Extract the [x, y] coordinate from the center of the cell holding the provided text.  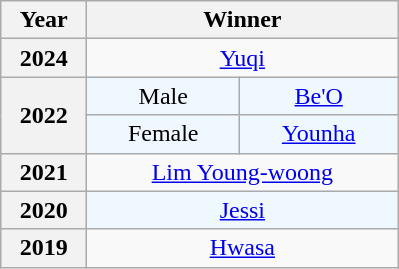
Male [164, 96]
Younha [319, 134]
2022 [44, 115]
Hwasa [242, 248]
Jessi [242, 210]
Winner [242, 20]
Yuqi [242, 58]
Year [44, 20]
Be'O [319, 96]
Female [164, 134]
2024 [44, 58]
2019 [44, 248]
2021 [44, 172]
2020 [44, 210]
Lim Young-woong [242, 172]
